Provide the (X, Y) coordinate of the cell's center where the given text is located.  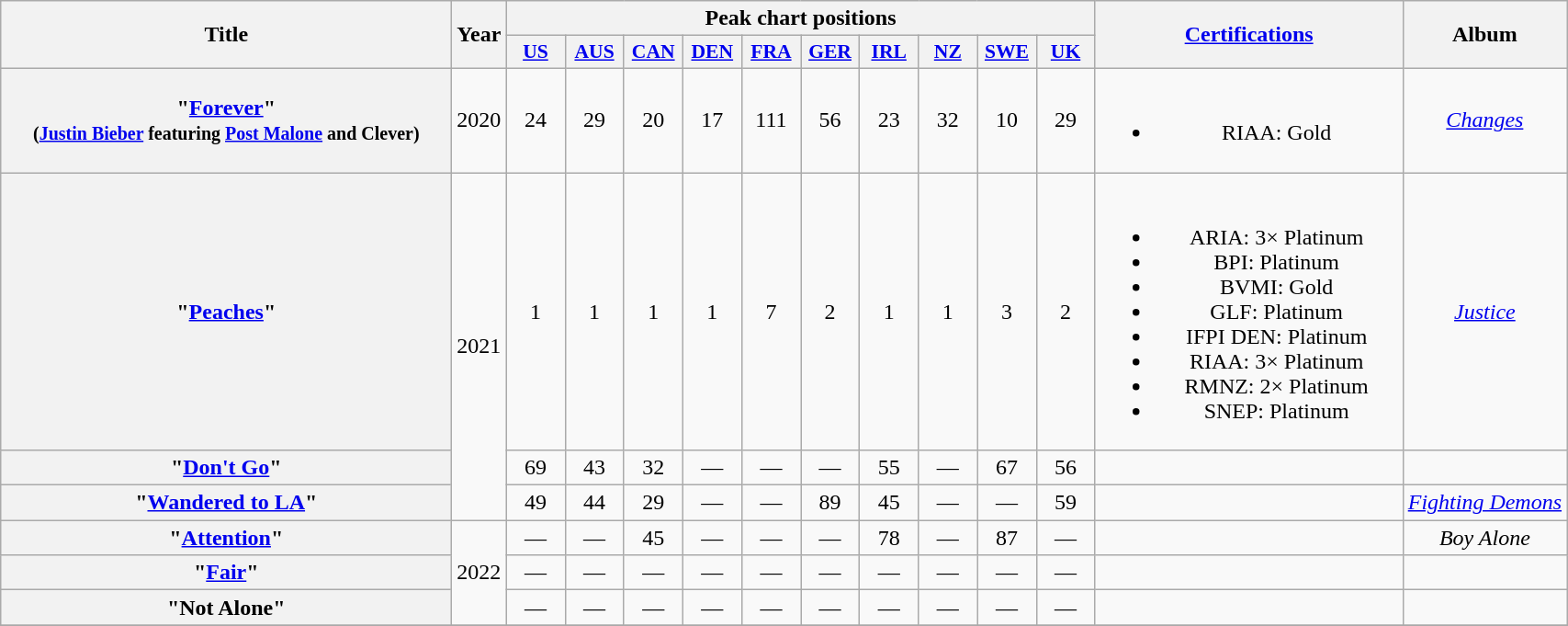
43 (594, 468)
SWE (1007, 52)
69 (536, 468)
"Don't Go" (226, 468)
55 (889, 468)
FRA (771, 52)
2021 (479, 347)
AUS (594, 52)
NZ (948, 52)
"Forever"(Justin Bieber featuring Post Malone and Clever) (226, 120)
Justice (1484, 312)
ARIA: 3× PlatinumBPI: PlatinumBVMI: GoldGLF: PlatinumIFPI DEN: PlatinumRIAA: 3× PlatinumRMNZ: 2× PlatinumSNEP: Platinum (1249, 312)
49 (536, 503)
RIAA: Gold (1249, 120)
59 (1066, 503)
17 (712, 120)
89 (830, 503)
Album (1484, 35)
2022 (479, 573)
7 (771, 312)
Year (479, 35)
Boy Alone (1484, 538)
Fighting Demons (1484, 503)
Certifications (1249, 35)
"Peaches" (226, 312)
"Not Alone" (226, 608)
87 (1007, 538)
67 (1007, 468)
44 (594, 503)
20 (653, 120)
78 (889, 538)
"Fair" (226, 573)
3 (1007, 312)
2020 (479, 120)
IRL (889, 52)
Peak chart positions (801, 18)
111 (771, 120)
"Wandered to LA" (226, 503)
CAN (653, 52)
US (536, 52)
10 (1007, 120)
GER (830, 52)
UK (1066, 52)
23 (889, 120)
DEN (712, 52)
"Attention" (226, 538)
Changes (1484, 120)
Title (226, 35)
24 (536, 120)
